Return the (x, y) coordinate for the center point of the cell that contains the specified text.  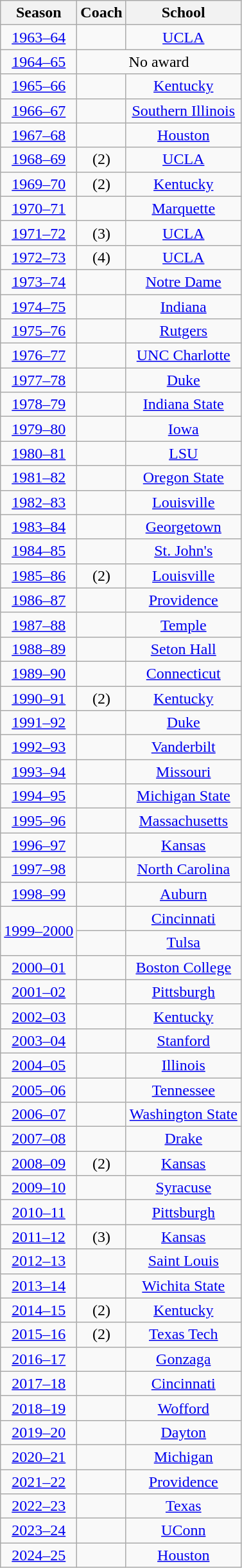
1982–83 (39, 502)
2021–22 (39, 1481)
1988–89 (39, 649)
2018–19 (39, 1408)
1972–73 (39, 257)
Vanderbilt (184, 747)
LSU (184, 453)
2014–15 (39, 1310)
2015–16 (39, 1335)
Massachusetts (184, 821)
Rutgers (184, 331)
1983–84 (39, 527)
1989–90 (39, 673)
2017–18 (39, 1383)
2012–13 (39, 1261)
No award (159, 62)
1976–77 (39, 356)
1973–74 (39, 282)
1980–81 (39, 453)
Syracuse (184, 1188)
1967–68 (39, 135)
1984–85 (39, 551)
1964–65 (39, 62)
2020–21 (39, 1457)
1978–79 (39, 405)
1990–91 (39, 698)
1998–99 (39, 894)
1986–87 (39, 600)
Missouri (184, 772)
Seton Hall (184, 649)
Washington State (184, 1115)
Oregon State (184, 478)
1971–72 (39, 233)
Coach (101, 13)
1987–88 (39, 624)
Marquette (184, 208)
2024–25 (39, 1555)
2002–03 (39, 1016)
2008–09 (39, 1163)
1965–66 (39, 86)
School (184, 13)
2000–01 (39, 967)
Auburn (184, 894)
Indiana State (184, 405)
2016–17 (39, 1359)
2001–02 (39, 992)
1991–92 (39, 723)
1981–82 (39, 478)
North Carolina (184, 870)
2004–05 (39, 1065)
1963–64 (39, 37)
2010–11 (39, 1212)
Notre Dame (184, 282)
1985–86 (39, 576)
Drake (184, 1139)
Temple (184, 624)
Texas (184, 1506)
(4) (101, 257)
Illinois (184, 1065)
UNC Charlotte (184, 356)
Connecticut (184, 673)
2023–24 (39, 1531)
Gonzaga (184, 1359)
2005–06 (39, 1090)
2003–04 (39, 1041)
2019–20 (39, 1432)
Southern Illinois (184, 111)
Boston College (184, 967)
St. John's (184, 551)
UConn (184, 1531)
Tennessee (184, 1090)
1977–78 (39, 380)
Tulsa (184, 943)
1969–70 (39, 184)
Season (39, 13)
1974–75 (39, 307)
1993–94 (39, 772)
Michigan (184, 1457)
Iowa (184, 429)
2006–07 (39, 1115)
1966–67 (39, 111)
Saint Louis (184, 1261)
Dayton (184, 1432)
1975–76 (39, 331)
1992–93 (39, 747)
Georgetown (184, 527)
1970–71 (39, 208)
1968–69 (39, 160)
1994–95 (39, 796)
Indiana (184, 307)
2007–08 (39, 1139)
1979–80 (39, 429)
Stanford (184, 1041)
2013–14 (39, 1286)
Wofford (184, 1408)
Wichita State (184, 1286)
2009–10 (39, 1188)
Texas Tech (184, 1335)
Michigan State (184, 796)
1999–2000 (39, 931)
2022–23 (39, 1506)
1996–97 (39, 845)
1997–98 (39, 870)
1995–96 (39, 821)
2011–12 (39, 1237)
